Determine the (X, Y) coordinate at the center of the cell enclosing the given text.  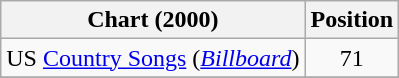
Position (352, 20)
Chart (2000) (153, 20)
US Country Songs (Billboard) (153, 58)
71 (352, 58)
